Return (X, Y) of the center of cell containing provided text 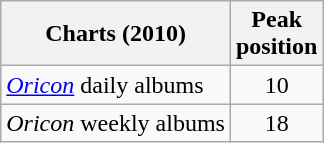
18 (276, 123)
Charts (2010) (116, 34)
Oricon weekly albums (116, 123)
Oricon daily albums (116, 85)
10 (276, 85)
Peakposition (276, 34)
